Determine the [X, Y] coordinate at the center of the cell enclosing the given text.  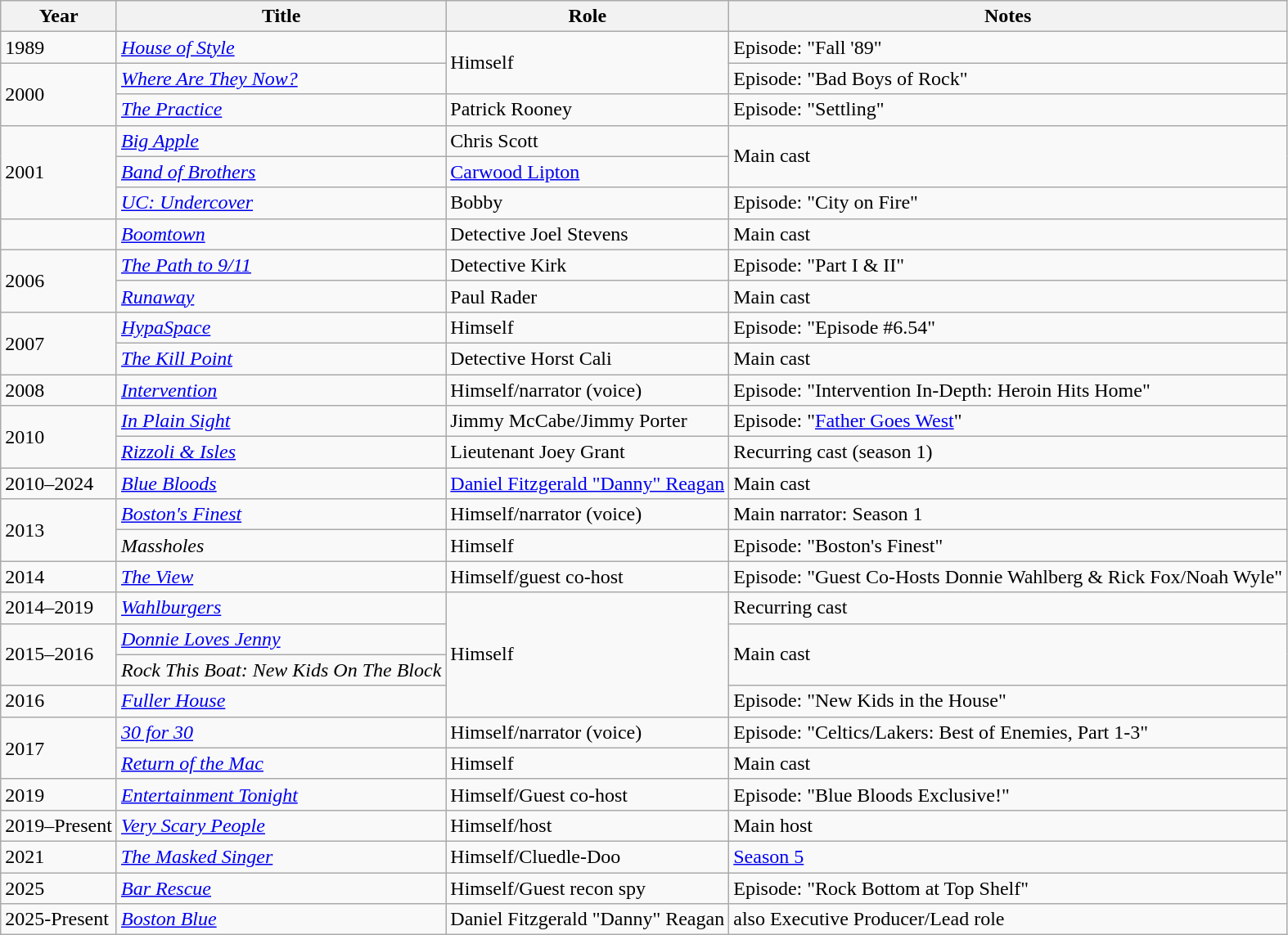
UC: Undercover [281, 203]
Episode: "Intervention In-Depth: Heroin Hits Home" [1008, 390]
Paul Rader [588, 296]
The Kill Point [281, 358]
Bobby [588, 203]
The Masked Singer [281, 856]
Recurring cast (season 1) [1008, 452]
Lieutenant Joey Grant [588, 452]
2006 [59, 281]
Episode: "Blue Bloods Exclusive!" [1008, 794]
Rock This Boat: New Kids On The Block [281, 670]
Detective Joel Stevens [588, 234]
The Practice [281, 110]
Rizzoli & Isles [281, 452]
The View [281, 577]
2015–2016 [59, 654]
Patrick Rooney [588, 110]
Episode: "Settling" [1008, 110]
30 for 30 [281, 732]
Title [281, 16]
Role [588, 16]
Himself/Guest recon spy [588, 888]
Recurring cast [1008, 608]
Himself/host [588, 825]
2014 [59, 577]
2013 [59, 530]
2000 [59, 94]
Boomtown [281, 234]
Wahlburgers [281, 608]
2014–2019 [59, 608]
Episode: "City on Fire" [1008, 203]
The Path to 9/11 [281, 265]
Himself/guest co-host [588, 577]
2021 [59, 856]
1989 [59, 47]
Jimmy McCabe/Jimmy Porter [588, 421]
Episode: "Guest Co-Hosts Donnie Wahlberg & Rick Fox/Noah Wyle" [1008, 577]
Year [59, 16]
Himself/Cluedle-Doo [588, 856]
2025 [59, 888]
Where Are They Now? [281, 79]
Bar Rescue [281, 888]
Entertainment Tonight [281, 794]
Boston Blue [281, 919]
Episode: "Episode #6.54" [1008, 327]
Season 5 [1008, 856]
2017 [59, 748]
HypaSpace [281, 327]
Episode: "Bad Boys of Rock" [1008, 79]
Main host [1008, 825]
2010–2024 [59, 483]
Massholes [281, 546]
Boston's Finest [281, 515]
Donnie Loves Jenny [281, 639]
Himself/Guest co-host [588, 794]
2019 [59, 794]
2008 [59, 390]
Episode: "Father Goes West" [1008, 421]
also Executive Producer/Lead role [1008, 919]
Big Apple [281, 141]
Carwood Lipton [588, 172]
Main narrator: Season 1 [1008, 515]
2001 [59, 172]
Blue Bloods [281, 483]
Band of Brothers [281, 172]
Detective Kirk [588, 265]
Notes [1008, 16]
2010 [59, 437]
Episode: "Celtics/Lakers: Best of Enemies, Part 1-3" [1008, 732]
House of Style [281, 47]
Intervention [281, 390]
Fuller House [281, 701]
Episode: "New Kids in the House" [1008, 701]
2025-Present [59, 919]
Episode: "Fall '89" [1008, 47]
Very Scary People [281, 825]
2007 [59, 343]
2019–Present [59, 825]
Detective Horst Cali [588, 358]
Chris Scott [588, 141]
Episode: "Boston's Finest" [1008, 546]
Return of the Mac [281, 763]
Runaway [281, 296]
2016 [59, 701]
In Plain Sight [281, 421]
Episode: "Part I & II" [1008, 265]
Episode: "Rock Bottom at Top Shelf" [1008, 888]
